Provide the (X, Y) coordinate of the cell's center where the given text is located.  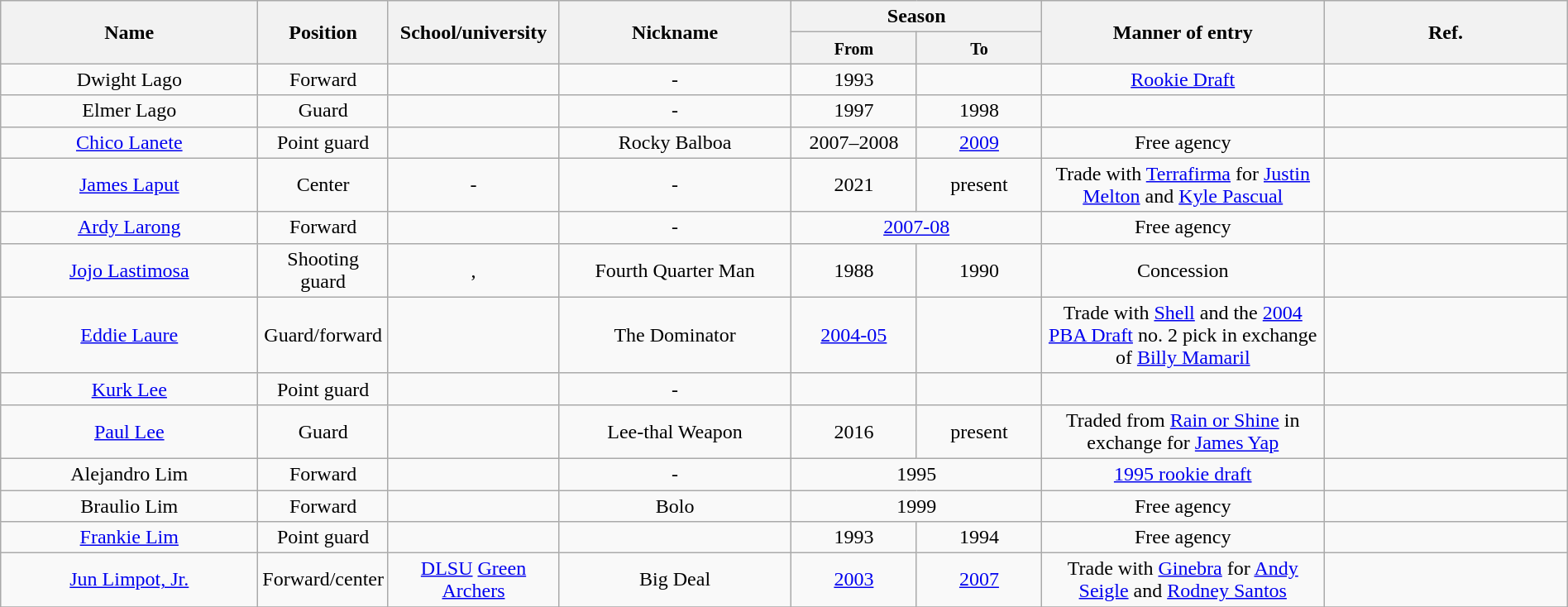
Lee-thal Weapon (675, 432)
2003 (854, 581)
1995 rookie draft (1183, 474)
Frankie Lim (129, 538)
From (854, 48)
2004-05 (854, 335)
Bolo (675, 505)
2021 (854, 185)
Rookie Draft (1183, 79)
Jojo Lastimosa (129, 270)
Dwight Lago (129, 79)
1995 (916, 474)
Fourth Quarter Man (675, 270)
1997 (854, 111)
Concession (1183, 270)
Guard/forward (323, 335)
Jun Limpot, Jr. (129, 581)
Trade with Ginebra for Andy Seigle and Rodney Santos (1183, 581)
Elmer Lago (129, 111)
Trade with Terrafirma for Justin Melton and Kyle Pascual (1183, 185)
Kurk Lee (129, 389)
Nickname (675, 32)
1998 (979, 111)
1994 (979, 538)
Traded from Rain or Shine in exchange for James Yap (1183, 432)
1990 (979, 270)
Ardy Larong (129, 227)
2016 (854, 432)
Name (129, 32)
Big Deal (675, 581)
2007–2008 (854, 142)
The Dominator (675, 335)
To (979, 48)
Alejandro Lim (129, 474)
Paul Lee (129, 432)
Braulio Lim (129, 505)
Manner of entry (1183, 32)
Chico Lanete (129, 142)
Trade with Shell and the 2004 PBA Draft no. 2 pick in exchange of Billy Mamaril (1183, 335)
Position (323, 32)
Center (323, 185)
1988 (854, 270)
Forward/center (323, 581)
Ref. (1446, 32)
School/university (473, 32)
James Laput (129, 185)
Shooting guard (323, 270)
2007-08 (916, 227)
DLSU Green Archers (473, 581)
Eddie Laure (129, 335)
2009 (979, 142)
2007 (979, 581)
, (473, 270)
1999 (916, 505)
Season (916, 17)
Rocky Balboa (675, 142)
